Return the (x, y) coordinate for the center point of the cell that contains the specified text.  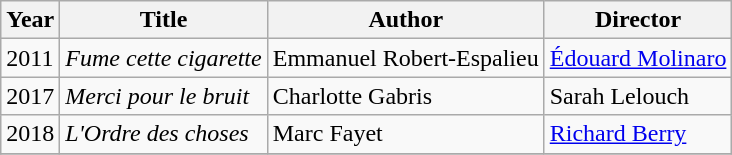
Richard Berry (638, 134)
Marc Fayet (406, 134)
Title (164, 20)
Emmanuel Robert-Espalieu (406, 58)
Charlotte Gabris (406, 96)
2011 (30, 58)
Director (638, 20)
Author (406, 20)
L'Ordre des choses (164, 134)
Year (30, 20)
Merci pour le bruit (164, 96)
2018 (30, 134)
Sarah Lelouch (638, 96)
Édouard Molinaro (638, 58)
Fume cette cigarette (164, 58)
2017 (30, 96)
